Find where the given text appears and provide that cell's center as [x, y] coordinate. 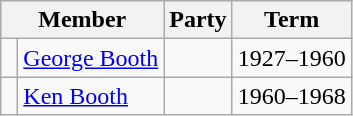
Member [82, 20]
Party [198, 20]
1960–1968 [292, 96]
George Booth [91, 58]
Term [292, 20]
1927–1960 [292, 58]
Ken Booth [91, 96]
